Return the [x, y] coordinate for the center point of the cell that contains the specified text.  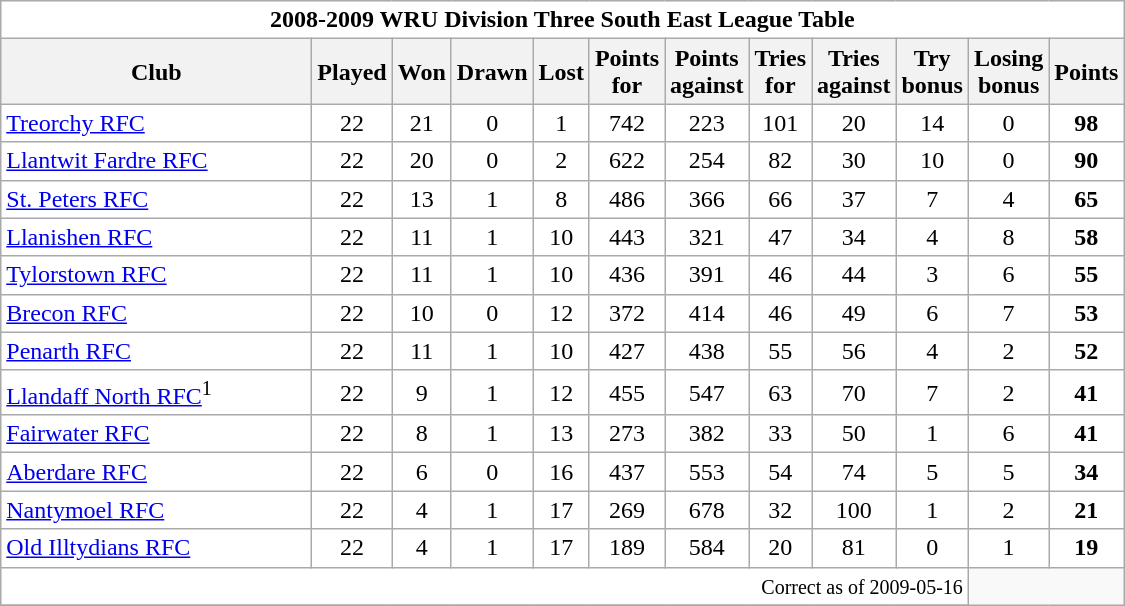
Treorchy RFC [156, 123]
372 [626, 313]
Tries for [780, 72]
Points [1086, 72]
427 [626, 351]
Fairwater RFC [156, 434]
52 [1086, 351]
437 [626, 472]
455 [626, 392]
65 [1086, 199]
90 [1086, 161]
Try bonus [932, 72]
Llandaff North RFC1 [156, 392]
49 [854, 313]
50 [854, 434]
Nantymoel RFC [156, 510]
70 [854, 392]
2008-2009 WRU Division Three South East League Table [562, 20]
19 [1086, 548]
Llantwit Fardre RFC [156, 161]
223 [706, 123]
Drawn [492, 72]
Points against [706, 72]
100 [854, 510]
443 [626, 237]
438 [706, 351]
101 [780, 123]
254 [706, 161]
622 [626, 161]
47 [780, 237]
44 [854, 275]
63 [780, 392]
56 [854, 351]
Won [422, 72]
Points for [626, 72]
382 [706, 434]
269 [626, 510]
74 [854, 472]
553 [706, 472]
Losing bonus [1008, 72]
436 [626, 275]
Llanishen RFC [156, 237]
189 [626, 548]
Tylorstown RFC [156, 275]
54 [780, 472]
30 [854, 161]
81 [854, 548]
Old Illtydians RFC [156, 548]
14 [932, 123]
82 [780, 161]
9 [422, 392]
Correct as of 2009-05-16 [485, 586]
16 [561, 472]
321 [706, 237]
33 [780, 434]
366 [706, 199]
32 [780, 510]
486 [626, 199]
Tries against [854, 72]
Aberdare RFC [156, 472]
Penarth RFC [156, 351]
37 [854, 199]
678 [706, 510]
66 [780, 199]
742 [626, 123]
98 [1086, 123]
Lost [561, 72]
584 [706, 548]
St. Peters RFC [156, 199]
273 [626, 434]
Club [156, 72]
547 [706, 392]
391 [706, 275]
3 [932, 275]
53 [1086, 313]
Brecon RFC [156, 313]
414 [706, 313]
58 [1086, 237]
Played [352, 72]
